Extract the (X, Y) coordinate from the center of the cell holding the provided text.  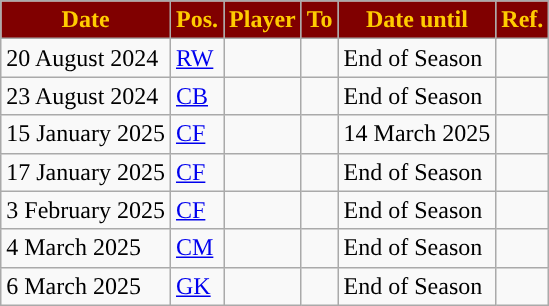
To (320, 20)
Date (86, 20)
14 March 2025 (417, 134)
Pos. (196, 20)
23 August 2024 (86, 96)
Ref. (522, 20)
CB (196, 96)
17 January 2025 (86, 172)
6 March 2025 (86, 286)
GK (196, 286)
20 August 2024 (86, 58)
Player (263, 20)
Date until (417, 20)
4 March 2025 (86, 248)
15 January 2025 (86, 134)
CM (196, 248)
3 February 2025 (86, 210)
RW (196, 58)
